Detect which cell encompasses the target text, then output its (x, y) center coordinate. 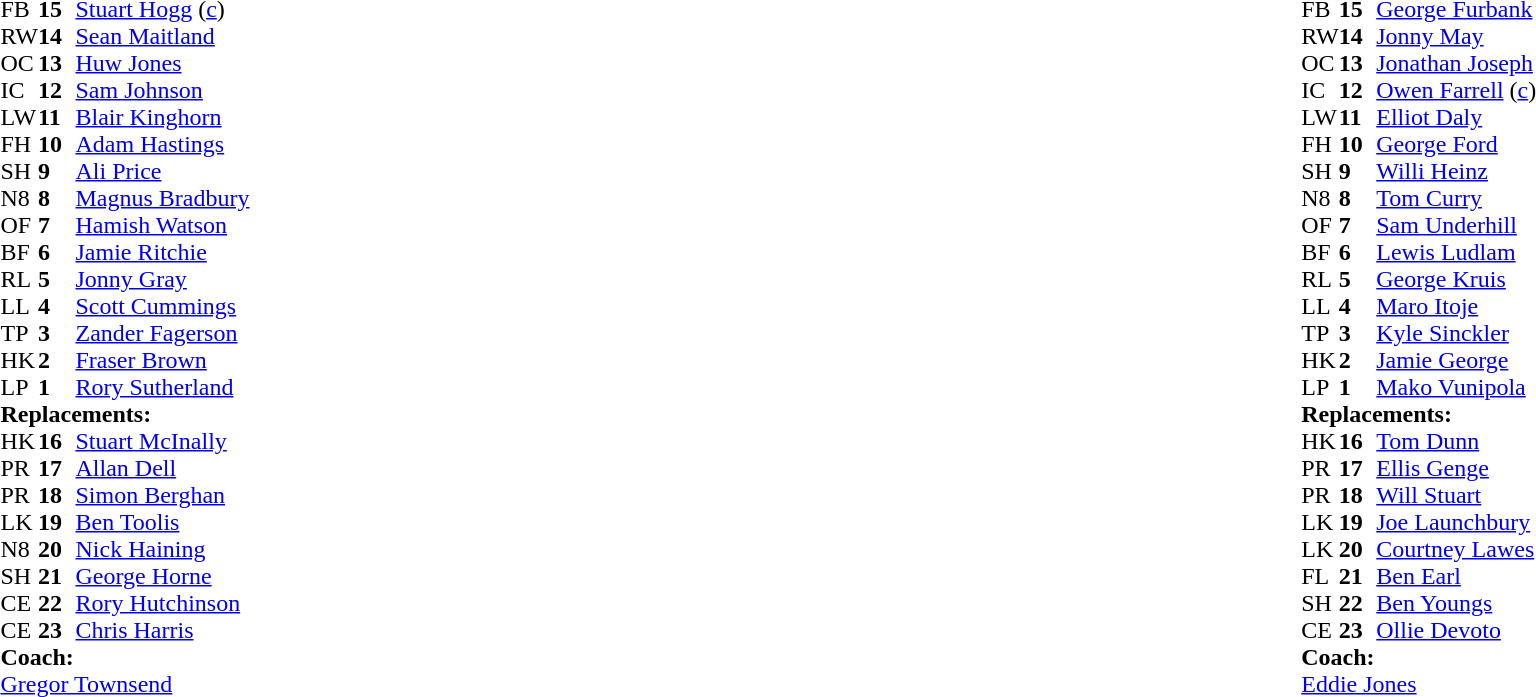
Courtney Lawes (1456, 550)
Scott Cummings (163, 306)
Jonny May (1456, 36)
Mako Vunipola (1456, 388)
Maro Itoje (1456, 306)
Magnus Bradbury (163, 198)
Nick Haining (163, 550)
Owen Farrell (c) (1456, 90)
George Horne (163, 576)
Hamish Watson (163, 226)
Rory Sutherland (163, 388)
Adam Hastings (163, 144)
George Ford (1456, 144)
Rory Hutchinson (163, 604)
Sam Johnson (163, 90)
Ali Price (163, 172)
Tom Dunn (1456, 442)
Gregor Townsend (124, 684)
Lewis Ludlam (1456, 252)
Ben Youngs (1456, 604)
Sean Maitland (163, 36)
Will Stuart (1456, 496)
Zander Fagerson (163, 334)
George Kruis (1456, 280)
Ellis Genge (1456, 468)
Simon Berghan (163, 496)
Jamie Ritchie (163, 252)
Eddie Jones (1418, 684)
Jonny Gray (163, 280)
Allan Dell (163, 468)
Stuart McInally (163, 442)
FL (1320, 576)
Jamie George (1456, 360)
Chris Harris (163, 630)
Tom Curry (1456, 198)
Willi Heinz (1456, 172)
Ben Toolis (163, 522)
Blair Kinghorn (163, 118)
Kyle Sinckler (1456, 334)
Joe Launchbury (1456, 522)
Fraser Brown (163, 360)
Sam Underhill (1456, 226)
Jonathan Joseph (1456, 64)
Ben Earl (1456, 576)
Ollie Devoto (1456, 630)
Elliot Daly (1456, 118)
Huw Jones (163, 64)
